Search for the cell housing the specified text and yield its (X, Y) center coordinate. 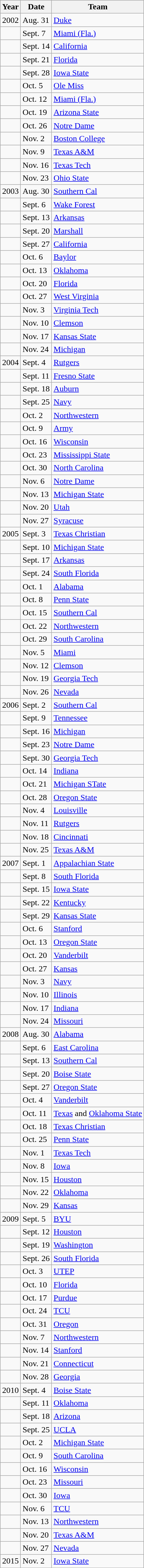
Kentucky (98, 903)
2004 (10, 362)
Utah (98, 507)
Nov. 1 (36, 1153)
Nov. 14 (36, 1350)
Date (36, 7)
Oct. 1 (36, 587)
Sept. 15 (36, 889)
Oregon (98, 1324)
Oct. 15 (36, 613)
Nov. 12 (36, 665)
Sept. 8 (36, 876)
Sept. 14 (36, 46)
2007 (10, 863)
Michigan STate (98, 784)
2006 (10, 705)
Oct. 14 (36, 771)
Sept. 23 (36, 744)
Nov. 9 (36, 152)
Team (98, 7)
Miami (98, 652)
Sept. 9 (36, 718)
UCLA (98, 1430)
Mississippi State (98, 455)
Fresno State (98, 375)
Nov. 4 (36, 810)
Sept. 22 (36, 903)
UTEP (98, 1271)
Baylor (98, 257)
Nov. 29 (36, 1205)
Sept. 24 (36, 573)
Nov. 23 (36, 178)
Connecticut (98, 1363)
Appalachian State (98, 863)
Sept. 21 (36, 60)
Sept. 17 (36, 560)
Nov. 25 (36, 850)
East Carolina (98, 1048)
Sept. 30 (36, 758)
Year (10, 7)
Sept. 3 (36, 534)
Sept. 1 (36, 863)
Sept. 19 (36, 1245)
Sept. 12 (36, 1232)
Oct. 11 (36, 1113)
Cincinnati (98, 837)
2002 (10, 20)
Oct. 26 (36, 125)
Boston College (98, 138)
Nov. 15 (36, 1179)
Sept. 10 (36, 547)
Virginia Tech (98, 310)
Tennessee (98, 718)
Purdue (98, 1298)
Oct. 8 (36, 600)
Oct. 5 (36, 86)
2003 (10, 191)
2008 (10, 1034)
Oct. 19 (36, 112)
Syracuse (98, 520)
Texas and Oklahoma State (98, 1113)
2010 (10, 1390)
Sept. 2 (36, 705)
Nov. 7 (36, 1337)
Oct. 29 (36, 639)
Sept. 7 (36, 33)
Army (98, 428)
Sept. 26 (36, 1258)
Nov. 16 (36, 165)
Nov. 11 (36, 824)
Oct. 28 (36, 797)
Nov. 18 (36, 837)
Nov. 5 (36, 652)
North Carolina (98, 468)
Duke (98, 20)
2009 (10, 1218)
2015 (10, 1561)
Nov. 21 (36, 1363)
Aug. 31 (36, 20)
Oct. 3 (36, 1271)
Nov. 8 (36, 1166)
Arizona (98, 1416)
Nov. 22 (36, 1192)
Oct. 12 (36, 99)
Marshall (98, 231)
Sept. 16 (36, 731)
Oct. 18 (36, 1126)
Sept. 28 (36, 73)
2005 (10, 534)
Oct. 25 (36, 1140)
Sept. 29 (36, 916)
Washington (98, 1245)
Oct. 31 (36, 1324)
Oct. 17 (36, 1298)
Nov. 28 (36, 1377)
Georgia (98, 1377)
Ole Miss (98, 86)
Oct. 22 (36, 626)
Oct. 10 (36, 1285)
West Virginia (98, 297)
Auburn (98, 389)
Illinois (98, 995)
Nov. 26 (36, 692)
Sept. 5 (36, 1218)
Arizona State (98, 112)
BYU (98, 1218)
Oct. 24 (36, 1311)
Ohio State (98, 178)
Louisville (98, 810)
Nov. 19 (36, 679)
Wake Forest (98, 205)
Oct. 4 (36, 1100)
Oct. 21 (36, 784)
